Capture the cell that displays the provided text and extract its [X, Y] central coordinate. 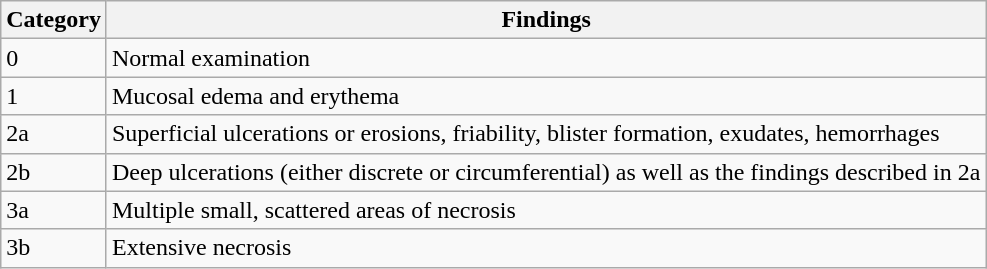
Findings [546, 20]
Multiple small, scattered areas of necrosis [546, 210]
Mucosal edema and erythema [546, 96]
2a [54, 134]
2b [54, 172]
3b [54, 248]
3a [54, 210]
Category [54, 20]
Extensive necrosis [546, 248]
0 [54, 58]
Normal examination [546, 58]
Superficial ulcerations or erosions, friability, blister formation, exudates, hemorrhages [546, 134]
Deep ulcerations (either discrete or circumferential) as well as the findings described in 2a [546, 172]
1 [54, 96]
